Detect which cell encompasses the target text, then output its (x, y) center coordinate. 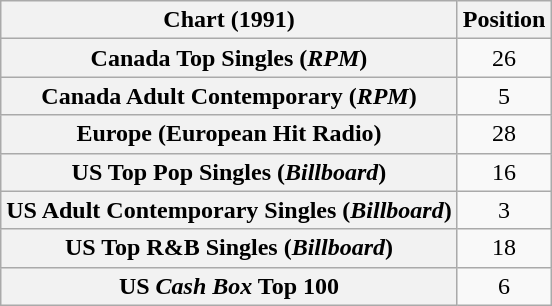
US Top R&B Singles (Billboard) (229, 248)
28 (504, 134)
3 (504, 210)
US Adult Contemporary Singles (Billboard) (229, 210)
18 (504, 248)
US Cash Box Top 100 (229, 286)
Canada Top Singles (RPM) (229, 58)
US Top Pop Singles (Billboard) (229, 172)
Chart (1991) (229, 20)
16 (504, 172)
5 (504, 96)
26 (504, 58)
Canada Adult Contemporary (RPM) (229, 96)
Europe (European Hit Radio) (229, 134)
Position (504, 20)
6 (504, 286)
